Capture the cell that displays the provided text and extract its (X, Y) central coordinate. 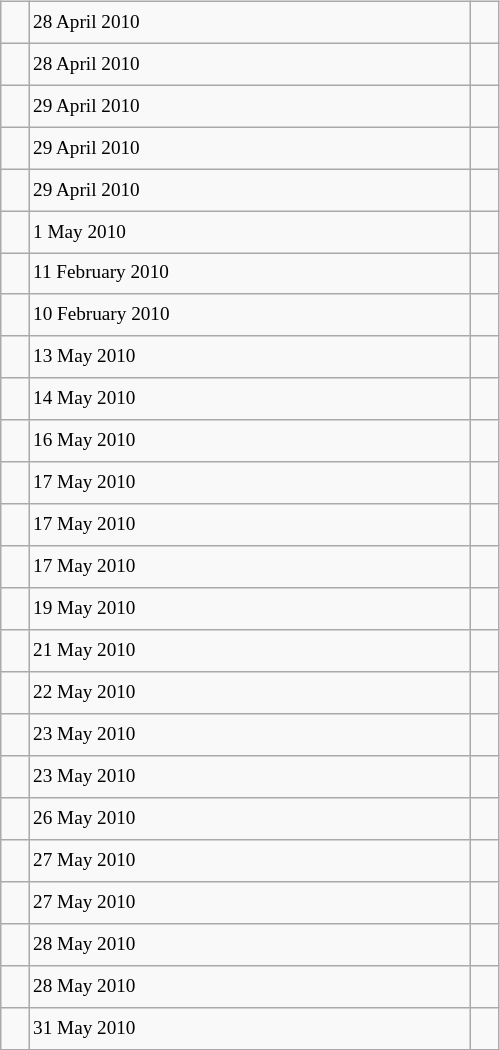
13 May 2010 (249, 357)
11 February 2010 (249, 274)
22 May 2010 (249, 693)
26 May 2010 (249, 819)
1 May 2010 (249, 232)
10 February 2010 (249, 315)
19 May 2010 (249, 609)
31 May 2010 (249, 1028)
21 May 2010 (249, 651)
16 May 2010 (249, 441)
14 May 2010 (249, 399)
